Output the (X, Y) coordinate of the center of the cell containing the given text.  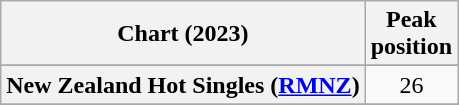
New Zealand Hot Singles (RMNZ) (183, 85)
Chart (2023) (183, 34)
Peakposition (411, 34)
26 (411, 85)
